Locate the cell with the specified text and output its (X, Y) center coordinate. 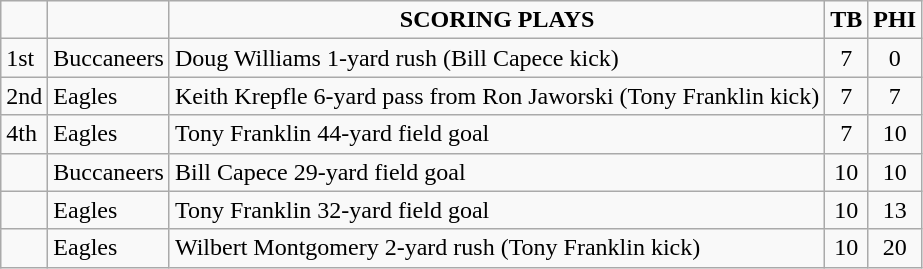
PHI (895, 20)
0 (895, 58)
Bill Capece 29-yard field goal (496, 172)
Wilbert Montgomery 2-yard rush (Tony Franklin kick) (496, 248)
2nd (24, 96)
Doug Williams 1-yard rush (Bill Capece kick) (496, 58)
13 (895, 210)
TB (846, 20)
Tony Franklin 44-yard field goal (496, 134)
20 (895, 248)
Keith Krepfle 6-yard pass from Ron Jaworski (Tony Franklin kick) (496, 96)
1st (24, 58)
SCORING PLAYS (496, 20)
4th (24, 134)
Tony Franklin 32-yard field goal (496, 210)
